Search for the cell housing the specified text and yield its [x, y] center coordinate. 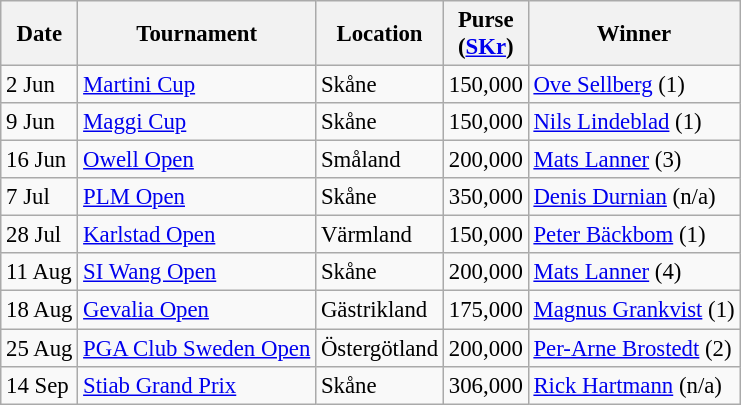
Mats Lanner (4) [634, 273]
Owell Open [197, 160]
Peter Bäckbom (1) [634, 235]
Denis Durnian (n/a) [634, 197]
Magnus Grankvist (1) [634, 310]
Maggi Cup [197, 122]
14 Sep [40, 385]
25 Aug [40, 348]
Värmland [380, 235]
28 Jul [40, 235]
SI Wang Open [197, 273]
Östergötland [380, 348]
11 Aug [40, 273]
Mats Lanner (3) [634, 160]
Nils Lindeblad (1) [634, 122]
16 Jun [40, 160]
Ove Sellberg (1) [634, 85]
Per-Arne Brostedt (2) [634, 348]
Karlstad Open [197, 235]
Gevalia Open [197, 310]
7 Jul [40, 197]
Location [380, 34]
306,000 [486, 385]
Purse(SKr) [486, 34]
Småland [380, 160]
18 Aug [40, 310]
175,000 [486, 310]
Gästrikland [380, 310]
Winner [634, 34]
2 Jun [40, 85]
Rick Hartmann (n/a) [634, 385]
PLM Open [197, 197]
Martini Cup [197, 85]
Date [40, 34]
Tournament [197, 34]
Stiab Grand Prix [197, 385]
PGA Club Sweden Open [197, 348]
350,000 [486, 197]
9 Jun [40, 122]
